Pinpoint the cell where the given text exists, returning its (x, y) midpoint coordinate. 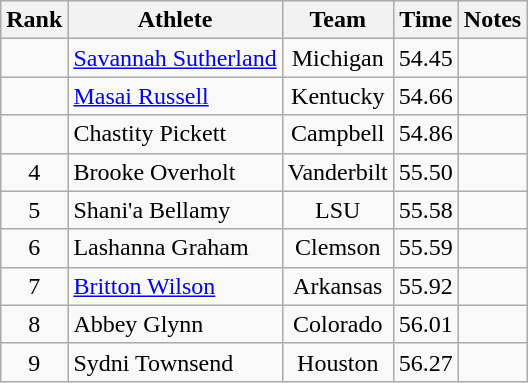
Team (338, 20)
55.58 (426, 210)
Clemson (338, 248)
Shani'a Bellamy (175, 210)
Time (426, 20)
4 (34, 172)
LSU (338, 210)
6 (34, 248)
Campbell (338, 134)
Brooke Overholt (175, 172)
54.45 (426, 58)
Masai Russell (175, 96)
8 (34, 324)
Lashanna Graham (175, 248)
Sydni Townsend (175, 362)
Michigan (338, 58)
Rank (34, 20)
Houston (338, 362)
Kentucky (338, 96)
Britton Wilson (175, 286)
Athlete (175, 20)
54.86 (426, 134)
55.50 (426, 172)
5 (34, 210)
Notes (492, 20)
56.01 (426, 324)
56.27 (426, 362)
55.92 (426, 286)
Arkansas (338, 286)
Chastity Pickett (175, 134)
Colorado (338, 324)
Savannah Sutherland (175, 58)
Vanderbilt (338, 172)
7 (34, 286)
Abbey Glynn (175, 324)
55.59 (426, 248)
9 (34, 362)
54.66 (426, 96)
